Determine the (x, y) coordinate at the center of the cell enclosing the given text.  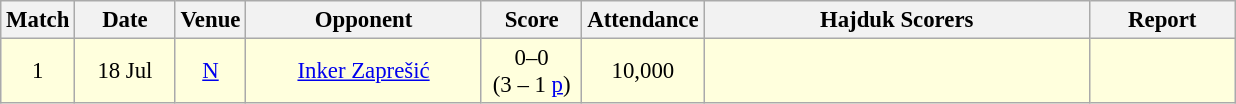
N (210, 72)
Opponent (364, 20)
Date (126, 20)
1 (38, 72)
Hajduk Scorers (897, 20)
0–0(3 – 1 p) (532, 72)
Report (1162, 20)
Match (38, 20)
Inker Zaprešić (364, 72)
Score (532, 20)
18 Jul (126, 72)
Venue (210, 20)
Attendance (643, 20)
10,000 (643, 72)
